Provide the [X, Y] coordinate of the cell's center where the given text is located.  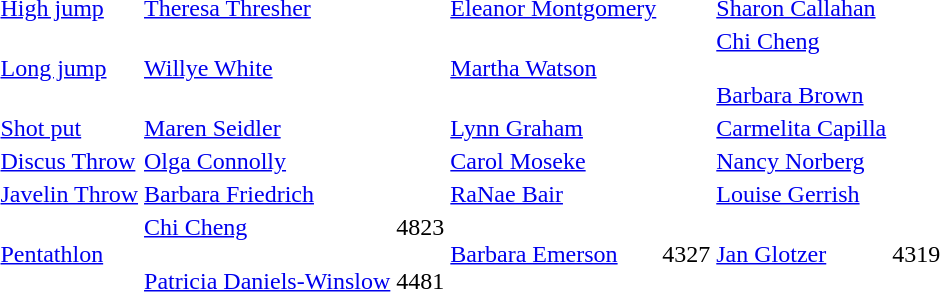
Willye White [268, 68]
Lynn Graham [554, 128]
Carmelita Capilla [802, 128]
Martha Watson [554, 68]
Carol Moseke [554, 161]
RaNae Bair [554, 194]
Chi ChengBarbara Brown [802, 68]
Maren Seidler [268, 128]
Olga Connolly [268, 161]
Barbara Friedrich [268, 194]
Louise Gerrish [802, 194]
Nancy Norberg [802, 161]
